From the cell containing the given text, extract its center point as (x, y) coordinate. 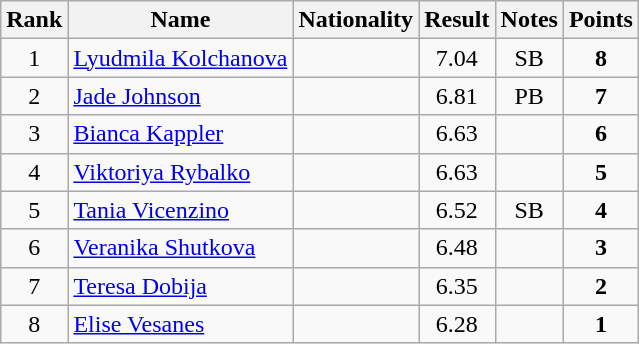
Bianca Kappler (180, 134)
Jade Johnson (180, 96)
6.48 (457, 248)
Teresa Dobija (180, 286)
Viktoriya Rybalko (180, 172)
Veranika Shutkova (180, 248)
6.35 (457, 286)
Lyudmila Kolchanova (180, 58)
6.81 (457, 96)
Name (180, 20)
Points (600, 20)
Result (457, 20)
Rank (34, 20)
Notes (529, 20)
Elise Vesanes (180, 324)
Nationality (356, 20)
Tania Vicenzino (180, 210)
PB (529, 96)
6.52 (457, 210)
7.04 (457, 58)
6.28 (457, 324)
